For the text-containing cell, return its midpoint in [X, Y] coordinate format. 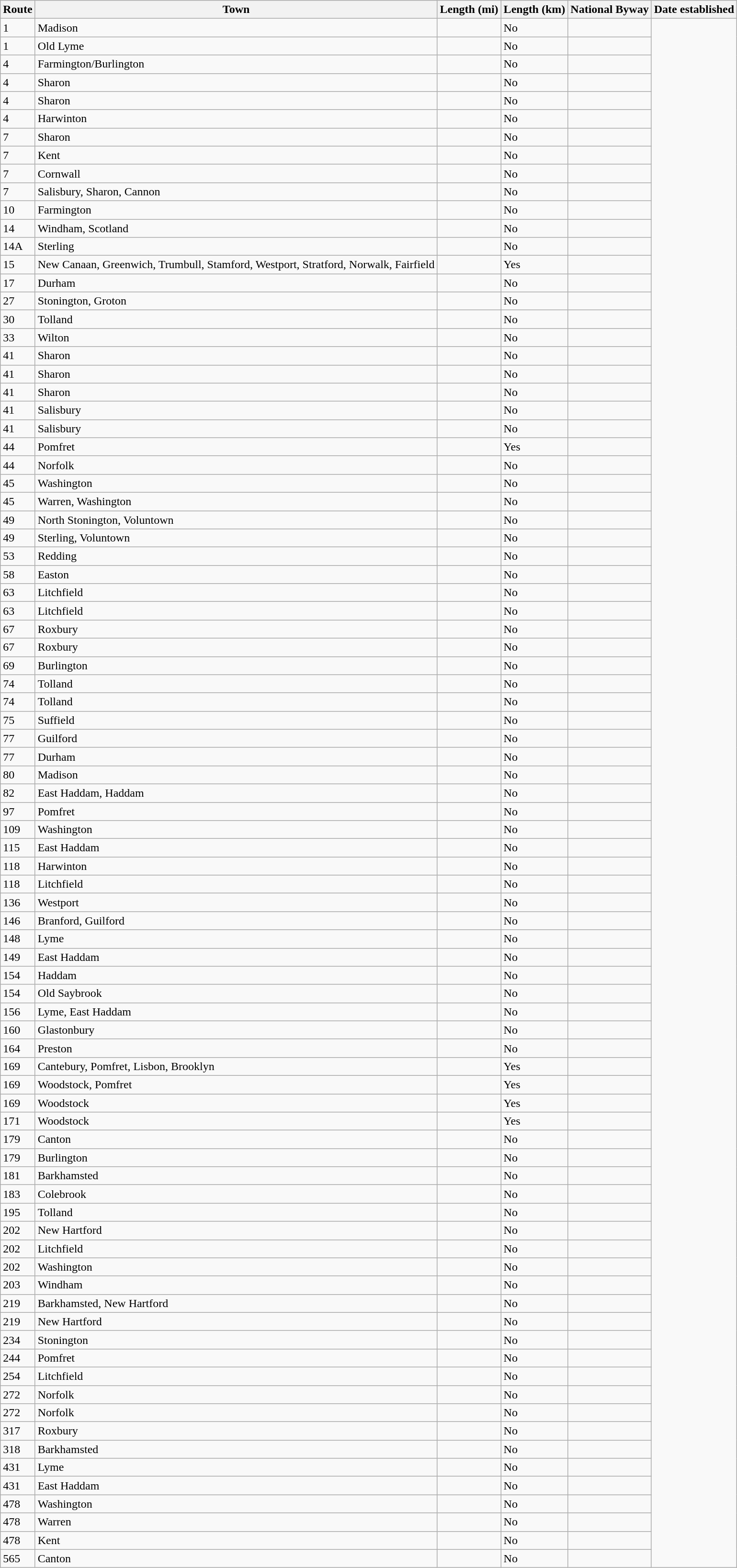
183 [18, 1194]
National Byway [610, 10]
148 [18, 939]
146 [18, 921]
Town [236, 10]
109 [18, 830]
Length (mi) [469, 10]
Barkhamsted, New Hartford [236, 1303]
Glastonbury [236, 1030]
317 [18, 1431]
75 [18, 720]
Sterling [236, 247]
82 [18, 793]
North Stonington, Voluntown [236, 519]
171 [18, 1121]
33 [18, 338]
115 [18, 848]
15 [18, 265]
Cantebury, Pomfret, Lisbon, Brooklyn [236, 1066]
Windham, Scotland [236, 228]
14 [18, 228]
234 [18, 1340]
318 [18, 1449]
Warren [236, 1522]
Lyme, East Haddam [236, 1012]
30 [18, 319]
136 [18, 902]
Warren, Washington [236, 501]
Easton [236, 575]
Redding [236, 556]
58 [18, 575]
14A [18, 247]
Colebrook [236, 1194]
565 [18, 1558]
Haddam [236, 975]
164 [18, 1048]
Sterling, Voluntown [236, 538]
195 [18, 1212]
Woodstock, Pomfret [236, 1084]
Wilton [236, 338]
254 [18, 1376]
69 [18, 666]
Farmington [236, 210]
203 [18, 1285]
181 [18, 1176]
Cornwall [236, 173]
97 [18, 812]
Branford, Guilford [236, 921]
160 [18, 1030]
Old Saybrook [236, 993]
Length (km) [534, 10]
Westport [236, 902]
Farmington/Burlington [236, 64]
New Canaan, Greenwich, Trumbull, Stamford, Westport, Stratford, Norwalk, Fairfield [236, 265]
27 [18, 301]
Date established [694, 10]
Stonington [236, 1340]
53 [18, 556]
Old Lyme [236, 46]
Windham [236, 1285]
Route [18, 10]
17 [18, 283]
149 [18, 957]
Guilford [236, 738]
156 [18, 1012]
Stonington, Groton [236, 301]
244 [18, 1358]
10 [18, 210]
Suffield [236, 720]
Preston [236, 1048]
80 [18, 775]
East Haddam, Haddam [236, 793]
Salisbury, Sharon, Cannon [236, 192]
